From the cell containing the given text, extract its center point as (x, y) coordinate. 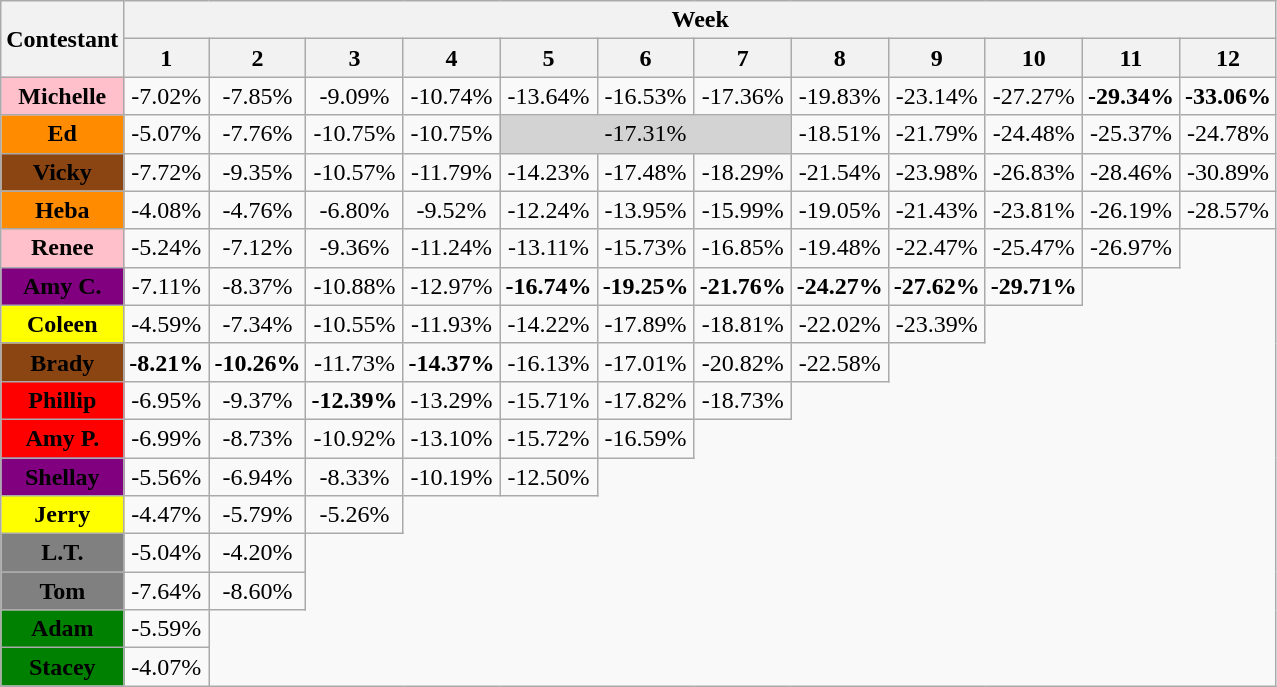
-22.58% (840, 362)
Amy P. (62, 438)
-5.59% (166, 629)
Shellay (62, 477)
Tom (62, 591)
Michelle (62, 96)
-10.92% (354, 438)
-4.59% (166, 324)
-17.01% (646, 362)
Week (700, 20)
-21.54% (840, 172)
-10.19% (452, 477)
1 (166, 58)
2 (258, 58)
-7.64% (166, 591)
-21.76% (742, 286)
-28.57% (1228, 210)
-18.51% (840, 134)
-8.33% (354, 477)
-7.34% (258, 324)
-11.73% (354, 362)
-4.76% (258, 210)
-7.02% (166, 96)
-17.31% (646, 134)
Stacey (62, 667)
-24.78% (1228, 134)
6 (646, 58)
-12.39% (354, 400)
11 (1130, 58)
-24.48% (1034, 134)
-4.07% (166, 667)
-16.85% (742, 248)
-18.73% (742, 400)
-11.79% (452, 172)
4 (452, 58)
-15.73% (646, 248)
-12.24% (548, 210)
-15.71% (548, 400)
Amy C. (62, 286)
Renee (62, 248)
8 (840, 58)
-11.93% (452, 324)
-17.89% (646, 324)
-16.13% (548, 362)
-21.79% (936, 134)
Contestant (62, 39)
-22.02% (840, 324)
-15.72% (548, 438)
-23.98% (936, 172)
-13.95% (646, 210)
-10.26% (258, 362)
-8.60% (258, 591)
-8.73% (258, 438)
-17.48% (646, 172)
-16.53% (646, 96)
-9.09% (354, 96)
-4.08% (166, 210)
-25.37% (1130, 134)
-27.62% (936, 286)
Adam (62, 629)
-25.47% (1034, 248)
-9.52% (452, 210)
5 (548, 58)
-6.99% (166, 438)
-9.37% (258, 400)
-18.81% (742, 324)
-5.26% (354, 515)
-17.36% (742, 96)
-12.50% (548, 477)
-5.56% (166, 477)
-23.81% (1034, 210)
-18.29% (742, 172)
-21.43% (936, 210)
L.T. (62, 553)
-22.47% (936, 248)
-13.11% (548, 248)
-6.95% (166, 400)
-26.97% (1130, 248)
-7.76% (258, 134)
-4.20% (258, 553)
-19.25% (646, 286)
-10.88% (354, 286)
12 (1228, 58)
Heba (62, 210)
-13.10% (452, 438)
-19.05% (840, 210)
9 (936, 58)
-29.71% (1034, 286)
-8.37% (258, 286)
-5.24% (166, 248)
-13.29% (452, 400)
-6.94% (258, 477)
-23.39% (936, 324)
-16.59% (646, 438)
-16.74% (548, 286)
Vicky (62, 172)
-30.89% (1228, 172)
-14.22% (548, 324)
-4.47% (166, 515)
-9.35% (258, 172)
7 (742, 58)
-28.46% (1130, 172)
-20.82% (742, 362)
-8.21% (166, 362)
-5.07% (166, 134)
Jerry (62, 515)
-33.06% (1228, 96)
-24.27% (840, 286)
-7.11% (166, 286)
-12.97% (452, 286)
-10.57% (354, 172)
-19.48% (840, 248)
-6.80% (354, 210)
Brady (62, 362)
-14.23% (548, 172)
-10.74% (452, 96)
-14.37% (452, 362)
-15.99% (742, 210)
-7.12% (258, 248)
-5.04% (166, 553)
-17.82% (646, 400)
3 (354, 58)
-13.64% (548, 96)
-11.24% (452, 248)
-26.83% (1034, 172)
-7.72% (166, 172)
-29.34% (1130, 96)
-19.83% (840, 96)
-9.36% (354, 248)
-23.14% (936, 96)
Phillip (62, 400)
-26.19% (1130, 210)
Ed (62, 134)
-5.79% (258, 515)
Coleen (62, 324)
-10.55% (354, 324)
-7.85% (258, 96)
-27.27% (1034, 96)
10 (1034, 58)
